Find where the given text appears and provide that cell's center as (x, y) coordinate. 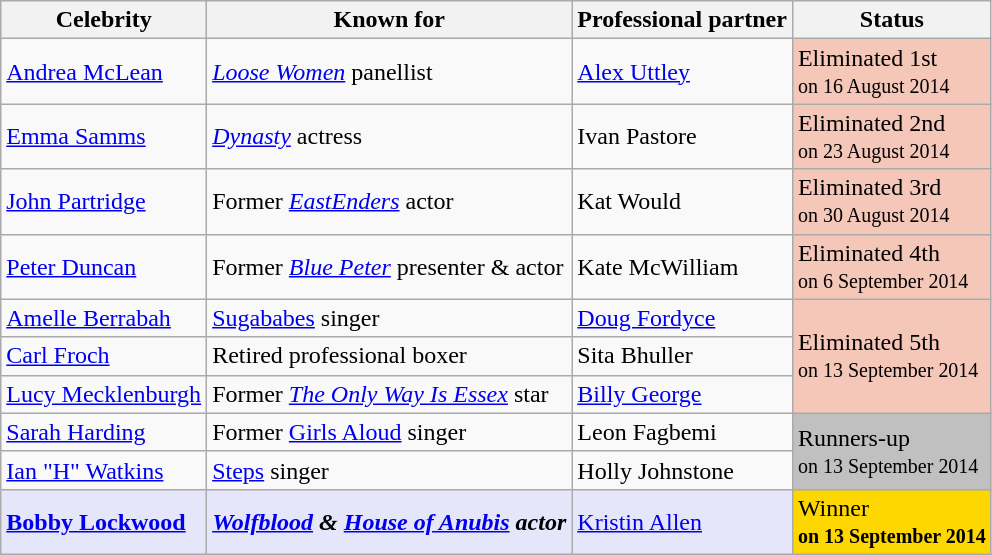
Loose Women panellist (390, 72)
Kate McWilliam (682, 266)
Winneron 13 September 2014 (892, 522)
Ian "H" Watkins (104, 470)
Bobby Lockwood (104, 522)
Status (892, 20)
Celebrity (104, 20)
Dynasty actress (390, 136)
Known for (390, 20)
Andrea McLean (104, 72)
Sugababes singer (390, 318)
Carl Froch (104, 356)
Lucy Mecklenburgh (104, 394)
Kristin Allen (682, 522)
John Partridge (104, 202)
Former The Only Way Is Essex star (390, 394)
Alex Uttley (682, 72)
Emma Samms (104, 136)
Runners-upon 13 September 2014 (892, 451)
Eliminated 1ston 16 August 2014 (892, 72)
Sarah Harding (104, 432)
Wolfblood & House of Anubis actor (390, 522)
Professional partner (682, 20)
Eliminated 4thon 6 September 2014 (892, 266)
Retired professional boxer (390, 356)
Amelle Berrabah (104, 318)
Kat Would (682, 202)
Doug Fordyce (682, 318)
Eliminated 2ndon 23 August 2014 (892, 136)
Eliminated 3rdon 30 August 2014 (892, 202)
Former Girls Aloud singer (390, 432)
Sita Bhuller (682, 356)
Former EastEnders actor (390, 202)
Ivan Pastore (682, 136)
Leon Fagbemi (682, 432)
Eliminated 5thon 13 September 2014 (892, 356)
Peter Duncan (104, 266)
Former Blue Peter presenter & actor (390, 266)
Steps singer (390, 470)
Holly Johnstone (682, 470)
Billy George (682, 394)
